Scan for the cell matching the given text and deliver its [X, Y] coordinate at center. 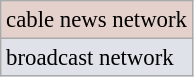
broadcast network [97, 58]
cable news network [97, 20]
